Detect which cell encompasses the target text, then output its (x, y) center coordinate. 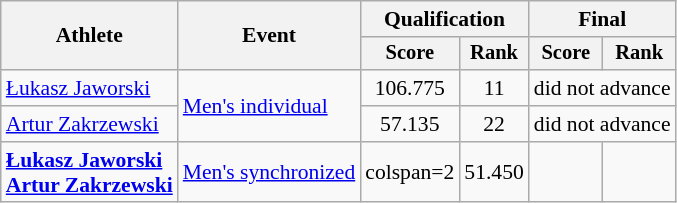
Łukasz Jaworski (90, 88)
106.775 (410, 88)
51.450 (494, 172)
22 (494, 124)
Event (269, 36)
Final (602, 19)
Men's synchronized (269, 172)
11 (494, 88)
57.135 (410, 124)
Athlete (90, 36)
Men's individual (269, 106)
colspan=2 (410, 172)
Qualification (444, 19)
Łukasz JaworskiArtur Zakrzewski (90, 172)
Artur Zakrzewski (90, 124)
